Return the (X, Y) coordinate for the center point of the cell that contains the specified text.  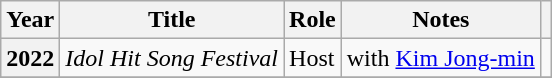
Host (313, 58)
with Kim Jong-min (440, 58)
Idol Hit Song Festival (172, 58)
2022 (30, 58)
Title (172, 20)
Role (313, 20)
Notes (440, 20)
Year (30, 20)
